Detect which cell encompasses the target text, then output its (x, y) center coordinate. 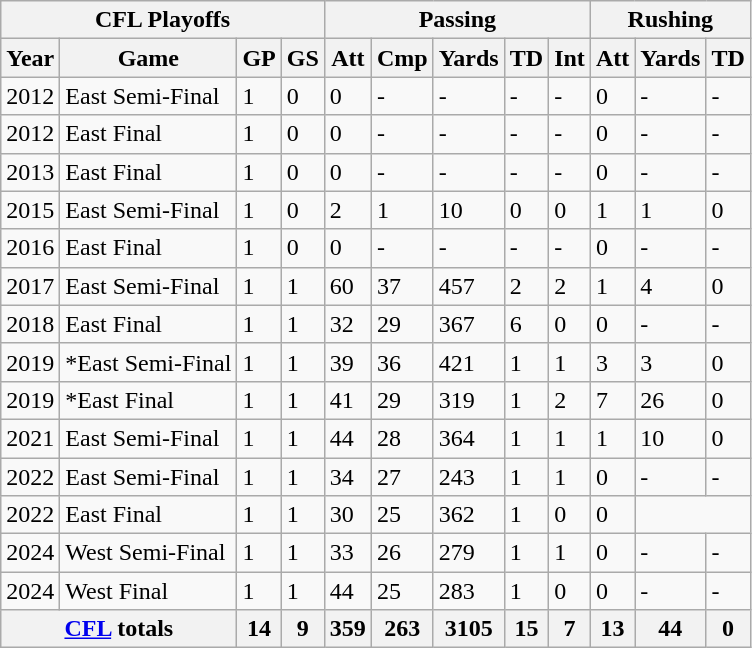
39 (348, 362)
Game (148, 58)
33 (348, 553)
GS (302, 58)
263 (402, 629)
13 (612, 629)
60 (348, 286)
West Semi-Final (148, 553)
421 (468, 362)
41 (348, 400)
2015 (30, 210)
CFL Playoffs (163, 20)
2018 (30, 324)
37 (402, 286)
Cmp (402, 58)
36 (402, 362)
283 (468, 591)
243 (468, 477)
GP (259, 58)
2021 (30, 438)
Rushing (670, 20)
14 (259, 629)
279 (468, 553)
*East Semi-Final (148, 362)
Passing (457, 20)
4 (670, 286)
6 (526, 324)
2013 (30, 172)
319 (468, 400)
32 (348, 324)
34 (348, 477)
2017 (30, 286)
27 (402, 477)
Year (30, 58)
367 (468, 324)
30 (348, 515)
28 (402, 438)
2016 (30, 248)
West Final (148, 591)
*East Final (148, 400)
362 (468, 515)
364 (468, 438)
359 (348, 629)
CFL totals (119, 629)
3105 (468, 629)
9 (302, 629)
Int (570, 58)
15 (526, 629)
457 (468, 286)
